Extract the [X, Y] coordinate from the center of the cell holding the provided text.  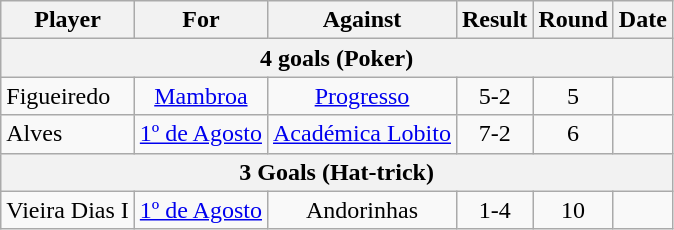
Alves [68, 134]
Progresso [362, 96]
Date [642, 20]
3 Goals (Hat-trick) [337, 172]
5 [573, 96]
For [200, 20]
10 [573, 210]
4 goals (Poker) [337, 58]
Player [68, 20]
Académica Lobito [362, 134]
Against [362, 20]
Round [573, 20]
6 [573, 134]
Andorinhas [362, 210]
Vieira Dias I [68, 210]
Result [494, 20]
Figueiredo [68, 96]
Mambroa [200, 96]
1-4 [494, 210]
7-2 [494, 134]
5-2 [494, 96]
